Pinpoint the cell where the given text exists, returning its [x, y] midpoint coordinate. 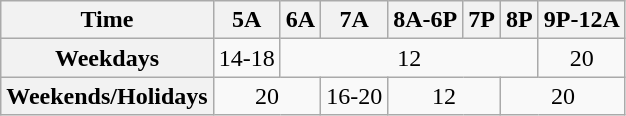
6A [300, 20]
Weekends/Holidays [107, 96]
8P [519, 20]
8A-6P [426, 20]
Time [107, 20]
9P-12A [582, 20]
5A [246, 20]
16-20 [354, 96]
Weekdays [107, 58]
7P [482, 20]
14-18 [246, 58]
7A [354, 20]
